Detect which cell encompasses the target text, then output its (X, Y) center coordinate. 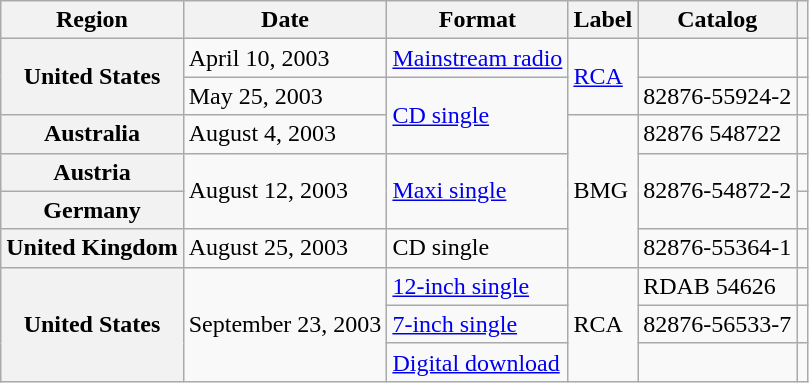
Digital download (478, 362)
BMG (603, 191)
Austria (92, 172)
August 12, 2003 (285, 191)
Catalog (718, 20)
April 10, 2003 (285, 58)
Date (285, 20)
Format (478, 20)
RDAB 54626 (718, 286)
82876-56533-7 (718, 324)
May 25, 2003 (285, 96)
Australia (92, 134)
United Kingdom (92, 248)
Maxi single (478, 191)
12-inch single (478, 286)
September 23, 2003 (285, 324)
August 4, 2003 (285, 134)
7-inch single (478, 324)
82876 548722 (718, 134)
Mainstream radio (478, 58)
Region (92, 20)
82876-55924-2 (718, 96)
82876-55364-1 (718, 248)
82876-54872-2 (718, 191)
Germany (92, 210)
Label (603, 20)
August 25, 2003 (285, 248)
